From the cell containing the given text, extract its center point as (x, y) coordinate. 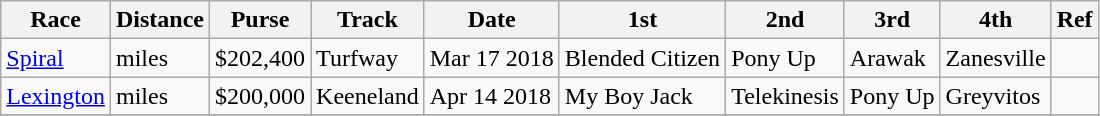
My Boy Jack (642, 96)
Race (56, 20)
Ref (1074, 20)
3rd (892, 20)
2nd (786, 20)
Apr 14 2018 (492, 96)
4th (996, 20)
Lexington (56, 96)
Arawak (892, 58)
1st (642, 20)
Mar 17 2018 (492, 58)
Turfway (368, 58)
$200,000 (260, 96)
Track (368, 20)
Purse (260, 20)
Greyvitos (996, 96)
Zanesville (996, 58)
Blended Citizen (642, 58)
Distance (160, 20)
$202,400 (260, 58)
Date (492, 20)
Telekinesis (786, 96)
Spiral (56, 58)
Keeneland (368, 96)
